Output the [X, Y] coordinate of the center of the cell containing the given text.  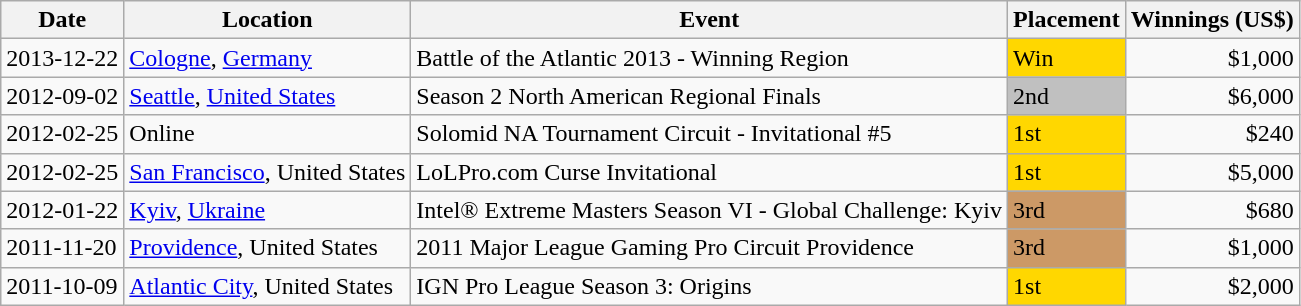
Atlantic City, United States [268, 286]
2013-12-22 [62, 58]
Placement [1067, 20]
Season 2 North American Regional Finals [710, 96]
Location [268, 20]
Win [1067, 58]
San Francisco, United States [268, 172]
2012-01-22 [62, 210]
Battle of the Atlantic 2013 - Winning Region [710, 58]
Kyiv, Ukraine [268, 210]
LoLPro.com Curse Invitational [710, 172]
Intel® Extreme Masters Season VI - Global Challenge: Kyiv [710, 210]
Online [268, 134]
IGN Pro League Season 3: Origins [710, 286]
Winnings (US$) [1212, 20]
$680 [1212, 210]
2011-11-20 [62, 248]
Solomid NA Tournament Circuit - Invitational #5 [710, 134]
$5,000 [1212, 172]
Providence, United States [268, 248]
2011-10-09 [62, 286]
Seattle, United States [268, 96]
$240 [1212, 134]
2nd [1067, 96]
$6,000 [1212, 96]
2012-09-02 [62, 96]
$2,000 [1212, 286]
Event [710, 20]
Cologne, Germany [268, 58]
Date [62, 20]
2011 Major League Gaming Pro Circuit Providence [710, 248]
